Provide the [X, Y] coordinate of the cell's center where the given text is located.  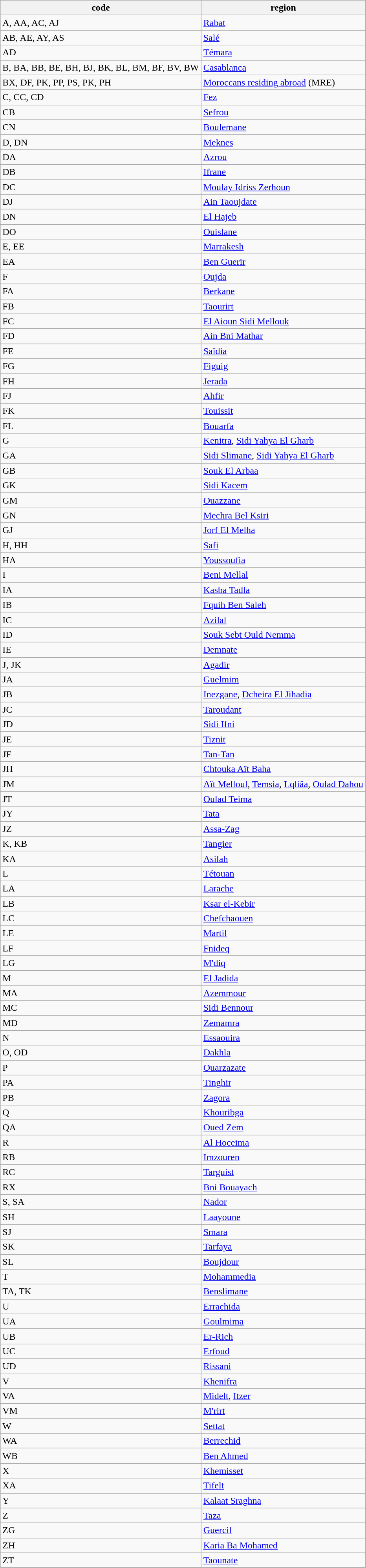
N [101, 1038]
PA [101, 1082]
Oulad Teima [283, 799]
Sidi Slimane, Sidi Yahya El Gharb [283, 456]
Azemmour [283, 993]
GN [101, 515]
LC [101, 919]
Casablanca [283, 67]
B, BA, BB, BE, BH, BJ, BK, BL, BM, BF, BV, BW [101, 67]
code [101, 8]
M'diq [283, 963]
WB [101, 1456]
A, AA, AC, AJ [101, 23]
Sefrou [283, 112]
M [101, 978]
EA [101, 262]
Essaouira [283, 1038]
Ksar el-Kebir [283, 903]
IC [101, 620]
Q [101, 1112]
Oujda [283, 276]
ZG [101, 1530]
Tan-Tan [283, 754]
C, CC, CD [101, 97]
Meknes [283, 142]
M'rirt [283, 1411]
Aït Melloul, Temsia, Lqliâa, Oulad Dahou [283, 784]
Témara [283, 53]
Inezgane, Dcheira El Jihadia [283, 695]
JF [101, 754]
FG [101, 366]
Taroudant [283, 709]
Oued Zem [283, 1127]
Ain Bni Mathar [283, 336]
DC [101, 187]
region [283, 8]
JA [101, 680]
Tata [283, 814]
FJ [101, 396]
RX [101, 1187]
V [101, 1381]
El Hajeb [283, 217]
GB [101, 471]
Ouazzane [283, 500]
Fquih Ben Saleh [283, 605]
Souk Sebt Ould Nemma [283, 635]
Tiznit [283, 739]
DO [101, 232]
JH [101, 769]
K, KB [101, 844]
Ben Guerir [283, 262]
Jorf El Melha [283, 530]
Tifelt [283, 1486]
MA [101, 993]
Taounate [283, 1560]
Zemamra [283, 1023]
Errachida [283, 1306]
JD [101, 724]
SJ [101, 1232]
FA [101, 291]
XA [101, 1486]
Tangier [283, 844]
Y [101, 1501]
JB [101, 695]
FB [101, 306]
Z [101, 1515]
Asilah [283, 859]
IA [101, 590]
VM [101, 1411]
Moulay Idriss Zerhoun [283, 187]
Ouislane [283, 232]
Fnideq [283, 948]
GA [101, 456]
Saïdia [283, 351]
SH [101, 1217]
Kalaat Sraghna [283, 1501]
Rissani [283, 1366]
ZH [101, 1545]
LG [101, 963]
Chefchaouen [283, 919]
FD [101, 336]
MD [101, 1023]
Khenifra [283, 1381]
DJ [101, 202]
W [101, 1426]
CB [101, 112]
Al Hoceima [283, 1142]
SL [101, 1262]
GM [101, 500]
Ahfir [283, 396]
Larache [283, 888]
R [101, 1142]
Sidi Ifni [283, 724]
FE [101, 351]
Mechra Bel Ksiri [283, 515]
Berrechid [283, 1441]
Guelmim [283, 680]
SK [101, 1247]
Jerada [283, 381]
ZT [101, 1560]
Youssoufia [283, 560]
JM [101, 784]
KA [101, 859]
FH [101, 381]
Boujdour [283, 1262]
J, JK [101, 665]
Er-Rich [283, 1336]
Khemisset [283, 1471]
Mohammedia [283, 1277]
GJ [101, 530]
RC [101, 1172]
FK [101, 411]
Guercif [283, 1530]
Erfoud [283, 1351]
FL [101, 426]
BX, DF, PK, PP, PS, PK, PH [101, 82]
ID [101, 635]
P [101, 1068]
JT [101, 799]
JY [101, 814]
Azilal [283, 620]
Touissit [283, 411]
Goulmima [283, 1321]
Benslimane [283, 1292]
DA [101, 157]
Assa-Zag [283, 829]
PB [101, 1097]
Midelt, Itzer [283, 1396]
Figuig [283, 366]
Ain Taoujdate [283, 202]
F [101, 276]
Salé [283, 38]
Rabat [283, 23]
LE [101, 933]
QA [101, 1127]
IB [101, 605]
UB [101, 1336]
HA [101, 560]
Ben Ahmed [283, 1456]
O, OD [101, 1053]
Boulemane [283, 127]
Ifrane [283, 172]
Fez [283, 97]
Nador [283, 1202]
Azrou [283, 157]
X [101, 1471]
Chtouka Aït Baha [283, 769]
IE [101, 649]
E, EE [101, 247]
Demnate [283, 649]
Tarfaya [283, 1247]
GK [101, 486]
Smara [283, 1232]
JZ [101, 829]
UC [101, 1351]
I [101, 575]
Imzouren [283, 1157]
El Jadida [283, 978]
Laayoune [283, 1217]
RB [101, 1157]
Moroccans residing abroad (MRE) [283, 82]
WA [101, 1441]
Tinghir [283, 1082]
LB [101, 903]
D, DN [101, 142]
Dakhla [283, 1053]
MC [101, 1008]
Tétouan [283, 873]
LF [101, 948]
Bouarfa [283, 426]
CN [101, 127]
Taza [283, 1515]
Souk El Arbaa [283, 471]
VA [101, 1396]
Settat [283, 1426]
Marrakesh [283, 247]
DB [101, 172]
DN [101, 217]
S, SA [101, 1202]
Khouribga [283, 1112]
H, HH [101, 545]
LA [101, 888]
Targuist [283, 1172]
Beni Mellal [283, 575]
UD [101, 1366]
Karia Ba Mohamed [283, 1545]
Safi [283, 545]
Zagora [283, 1097]
Sidi Bennour [283, 1008]
JC [101, 709]
Taourirt [283, 306]
El Aioun Sidi Mellouk [283, 321]
FC [101, 321]
Berkane [283, 291]
Bni Bouayach [283, 1187]
Kasba Tadla [283, 590]
JE [101, 739]
Agadir [283, 665]
U [101, 1306]
Martil [283, 933]
T [101, 1277]
Ouarzazate [283, 1068]
G [101, 441]
UA [101, 1321]
L [101, 873]
AD [101, 53]
TA, TK [101, 1292]
Kenitra, Sidi Yahya El Gharb [283, 441]
AB, AE, AY, AS [101, 38]
Sidi Kacem [283, 486]
